For the text-containing cell, return its midpoint in (x, y) coordinate format. 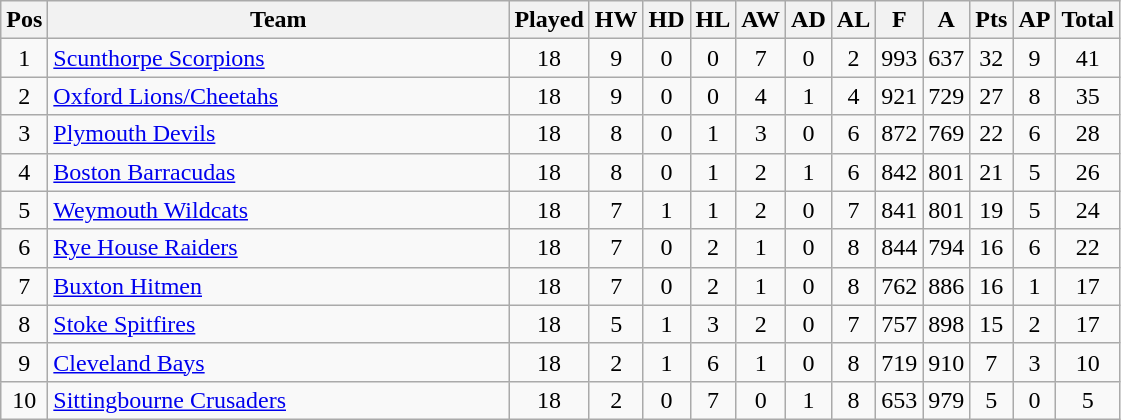
AP (1034, 20)
769 (946, 134)
A (946, 20)
26 (1088, 172)
886 (946, 286)
HW (616, 20)
Weymouth Wildcats (278, 210)
794 (946, 248)
719 (900, 362)
637 (946, 58)
32 (992, 58)
Team (278, 20)
28 (1088, 134)
Stoke Spitfires (278, 324)
Total (1088, 20)
Scunthorpe Scorpions (278, 58)
Plymouth Devils (278, 134)
24 (1088, 210)
27 (992, 96)
35 (1088, 96)
921 (900, 96)
844 (900, 248)
Oxford Lions/Cheetahs (278, 96)
Cleveland Bays (278, 362)
Boston Barracudas (278, 172)
41 (1088, 58)
Pos (24, 20)
AL (853, 20)
19 (992, 210)
910 (946, 362)
993 (900, 58)
AD (809, 20)
729 (946, 96)
21 (992, 172)
15 (992, 324)
762 (900, 286)
Pts (992, 20)
HD (666, 20)
757 (900, 324)
Buxton Hitmen (278, 286)
841 (900, 210)
872 (900, 134)
F (900, 20)
HL (713, 20)
Rye House Raiders (278, 248)
898 (946, 324)
AW (761, 20)
653 (900, 400)
Played (549, 20)
842 (900, 172)
Sittingbourne Crusaders (278, 400)
979 (946, 400)
